From the cell containing the given text, extract its center point as [x, y] coordinate. 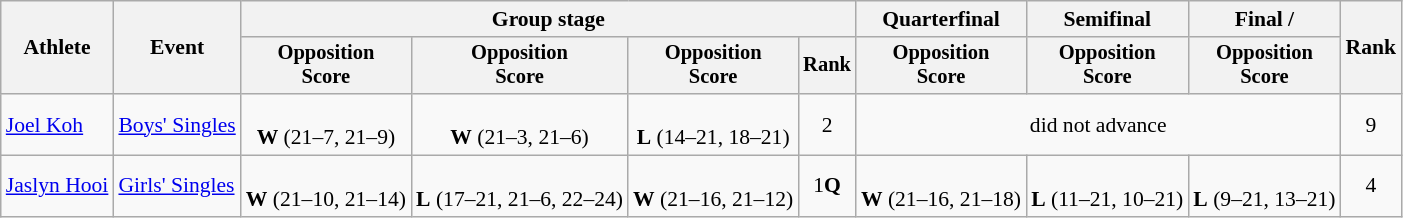
Boys' Singles [176, 124]
1Q [827, 186]
W (21–7, 21–9) [326, 124]
L (11–21, 10–21) [1107, 186]
W (21–16, 21–12) [713, 186]
Quarterfinal [941, 19]
W (21–3, 21–6) [520, 124]
9 [1372, 124]
Girls' Singles [176, 186]
L (17–21, 21–6, 22–24) [520, 186]
2 [827, 124]
Semifinal [1107, 19]
Event [176, 48]
Group stage [548, 19]
Athlete [58, 48]
Final / [1264, 19]
W (21–10, 21–14) [326, 186]
Jaslyn Hooi [58, 186]
4 [1372, 186]
L (9–21, 13–21) [1264, 186]
did not advance [1098, 124]
L (14–21, 18–21) [713, 124]
Joel Koh [58, 124]
W (21–16, 21–18) [941, 186]
